Identify which cell holds the provided text, then report its (x, y) central coordinate. 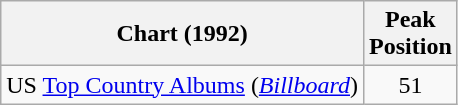
PeakPosition (411, 34)
51 (411, 85)
Chart (1992) (182, 34)
US Top Country Albums (Billboard) (182, 85)
